For the text-containing cell, return its midpoint in (X, Y) coordinate format. 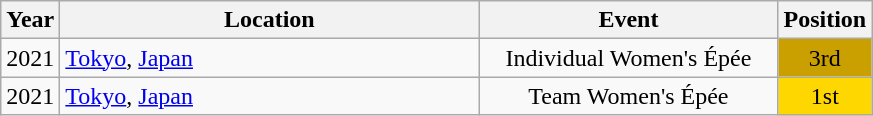
Location (270, 20)
Year (30, 20)
Event (628, 20)
3rd (825, 58)
Position (825, 20)
Individual Women's Épée (628, 58)
Team Women's Épée (628, 96)
1st (825, 96)
